Locate the cell with the specified text and output its [X, Y] center coordinate. 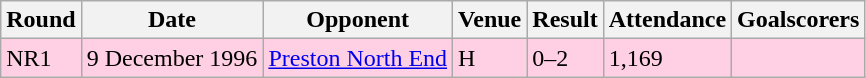
Goalscorers [798, 20]
Attendance [667, 20]
Venue [490, 20]
Preston North End [358, 58]
0–2 [565, 58]
9 December 1996 [172, 58]
Result [565, 20]
Opponent [358, 20]
1,169 [667, 58]
NR1 [41, 58]
H [490, 58]
Round [41, 20]
Date [172, 20]
